Search for the cell housing the specified text and yield its (X, Y) center coordinate. 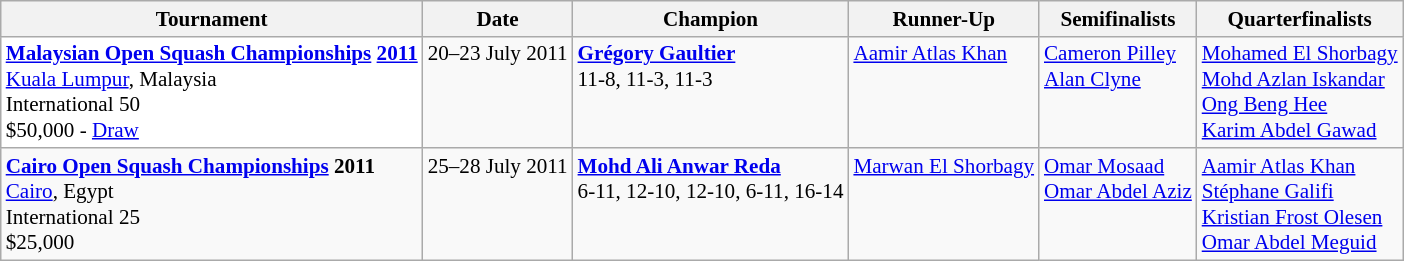
25–28 July 2011 (498, 204)
Runner-Up (944, 18)
Malaysian Open Squash Championships 2011 Kuala Lumpur, MalaysiaInternational 50$50,000 - Draw (212, 92)
Aamir Atlas Khan (944, 92)
Cairo Open Squash Championships 2011 Cairo, EgyptInternational 25$25,000 (212, 204)
Omar Mosaad Omar Abdel Aziz (1118, 204)
Marwan El Shorbagy (944, 204)
Grégory Gaultier11-8, 11-3, 11-3 (711, 92)
Semifinalists (1118, 18)
Aamir Atlas Khan Stéphane Galifi Kristian Frost Olesen Omar Abdel Meguid (1300, 204)
Mohamed El Shorbagy Mohd Azlan Iskandar Ong Beng Hee Karim Abdel Gawad (1300, 92)
20–23 July 2011 (498, 92)
Champion (711, 18)
Date (498, 18)
Tournament (212, 18)
Cameron Pilley Alan Clyne (1118, 92)
Quarterfinalists (1300, 18)
Mohd Ali Anwar Reda6-11, 12-10, 12-10, 6-11, 16-14 (711, 204)
